Search for the cell housing the specified text and yield its [X, Y] center coordinate. 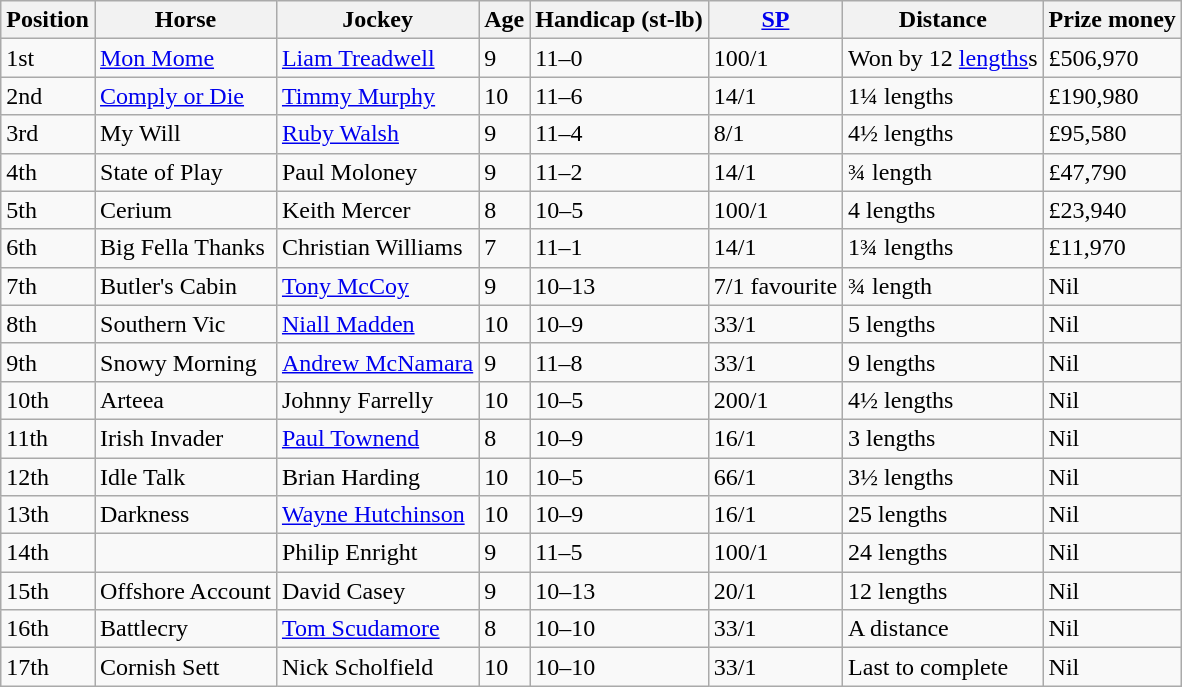
15th [48, 591]
SP [775, 20]
9th [48, 362]
Offshore Account [185, 591]
Darkness [185, 515]
5 lengths [943, 324]
Johnny Farrelly [377, 400]
1st [48, 58]
Snowy Morning [185, 362]
Distance [943, 20]
£95,580 [1112, 134]
£23,940 [1112, 210]
7/1 favourite [775, 286]
State of Play [185, 172]
David Casey [377, 591]
Cerium [185, 210]
4th [48, 172]
£47,790 [1112, 172]
20/1 [775, 591]
Keith Mercer [377, 210]
Won by 12 lengthss [943, 58]
Niall Madden [377, 324]
25 lengths [943, 515]
Timmy Murphy [377, 96]
200/1 [775, 400]
Jockey [377, 20]
Ruby Walsh [377, 134]
11–8 [619, 362]
11–5 [619, 553]
Paul Moloney [377, 172]
Prize money [1112, 20]
11–2 [619, 172]
Christian Williams [377, 248]
11th [48, 438]
3 lengths [943, 438]
12 lengths [943, 591]
66/1 [775, 477]
14th [48, 553]
8/1 [775, 134]
11–1 [619, 248]
7 [504, 248]
£190,980 [1112, 96]
Big Fella Thanks [185, 248]
Liam Treadwell [377, 58]
11–0 [619, 58]
Position [48, 20]
16th [48, 629]
3rd [48, 134]
6th [48, 248]
Brian Harding [377, 477]
Mon Mome [185, 58]
11–6 [619, 96]
Cornish Sett [185, 667]
Comply or Die [185, 96]
2nd [48, 96]
A distance [943, 629]
Butler's Cabin [185, 286]
Irish Invader [185, 438]
Handicap (st-lb) [619, 20]
13th [48, 515]
17th [48, 667]
£11,970 [1112, 248]
9 lengths [943, 362]
Arteea [185, 400]
£506,970 [1112, 58]
11–4 [619, 134]
Southern Vic [185, 324]
Paul Townend [377, 438]
Nick Scholfield [377, 667]
5th [48, 210]
1¾ lengths [943, 248]
Idle Talk [185, 477]
Battlecry [185, 629]
7th [48, 286]
Wayne Hutchinson [377, 515]
Tom Scudamore [377, 629]
4 lengths [943, 210]
Andrew McNamara [377, 362]
Tony McCoy [377, 286]
My Will [185, 134]
24 lengths [943, 553]
12th [48, 477]
10th [48, 400]
Last to complete [943, 667]
Philip Enright [377, 553]
1¼ lengths [943, 96]
8th [48, 324]
Age [504, 20]
3½ lengths [943, 477]
Horse [185, 20]
